Locate the cell with the specified text and output its (X, Y) center coordinate. 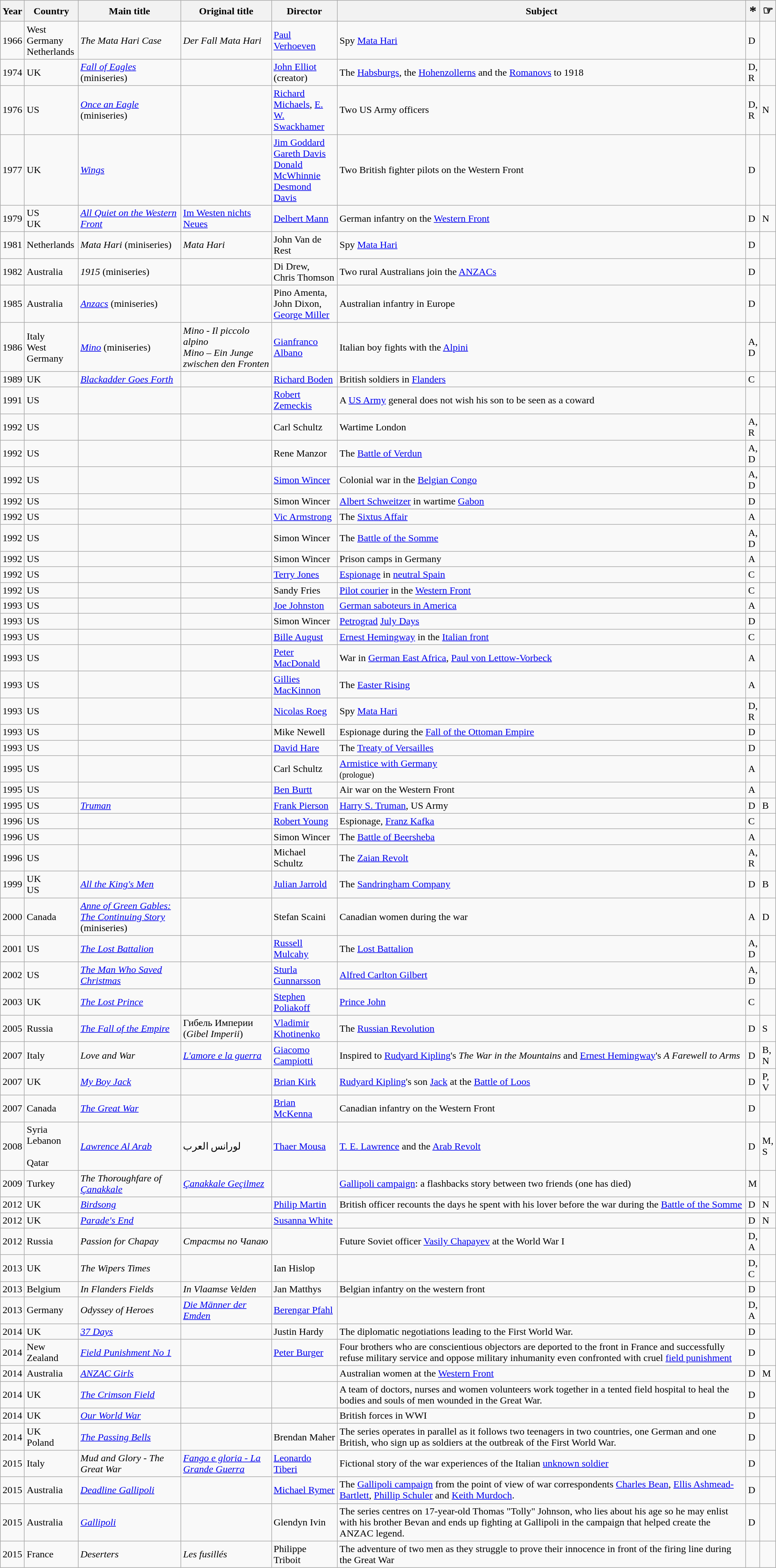
David Hare (305, 748)
The Battle of the Somme (541, 538)
Vladimir Khotinenko (305, 1028)
The Treaty of Versailles (541, 748)
Bille August (305, 637)
Leonardo Tiberi (305, 1464)
Im Westen nichts Neues (226, 218)
Pino Amenta,John Dixon,George Miller (305, 304)
* (753, 11)
Anne of Green Gables: The Continuing Story (miniseries) (129, 916)
Stephen Poliakoff (305, 1002)
British officer recounts the days he spent with his lover before the war during the Battle of the Somme (541, 1205)
The Zaian Revolt (541, 857)
Die Männer der Emden (226, 1310)
Richard Boden (305, 379)
Parade's End (129, 1220)
The Mata Hari Case (129, 40)
The Battle of Verdun (541, 453)
West GermanyNetherlands (52, 40)
1989 (12, 379)
Two British fighter pilots on the Western Front (541, 169)
Birdsong (129, 1205)
Inspired to Rudyard Kipling's The War in the Mountains and Ernest Hemingway's A Farewell to Arms (541, 1055)
Justin Hardy (305, 1332)
The adventure of two men as they struggle to prove their innocence in front of the firing line during the Great War (541, 1555)
Nicolas Roeg (305, 711)
Fictional story of the war experiences of the Italian unknown soldier (541, 1464)
The Habsburgs, the Hohenzollerns and the Romanovs to 1918 (541, 72)
Richard Michaels, E. W. Swackhamer (305, 110)
Lawrence Al Arab (129, 1146)
1991 (12, 400)
The Fall of the Empire (129, 1028)
Once an Eagle (miniseries) (129, 110)
Director (305, 11)
Di Drew,Chris Thomson (305, 272)
B, N (768, 1055)
Netherlands (52, 245)
Alfred Carlton Gilbert (541, 975)
1985 (12, 304)
2005 (12, 1028)
Love and War (129, 1055)
All the King's Men (129, 884)
2002 (12, 975)
2001 (12, 949)
Australian women at the Western Front (541, 1374)
2003 (12, 1002)
Air war on the Western Front (541, 790)
A US Army general does not wish his son to be seen as a coward (541, 400)
ItalyWest Germany (52, 347)
Philippe Triboit (305, 1555)
1966 (12, 40)
British forces in WWI (541, 1416)
Sturla Gunnarsson (305, 975)
A team of doctors, nurses and women volunteers work together in a tented field hospital to heal the bodies and souls of men wounded in the Great War. (541, 1395)
Mata Hari (miniseries) (129, 245)
My Boy Jack (129, 1082)
All Quiet on the Western Front (129, 218)
P, V (768, 1082)
Joe Johnston (305, 606)
Gianfranco Albano (305, 347)
The Thoroughfare of Çanakkale (129, 1184)
Two US Army officers (541, 110)
Brendan Maher (305, 1437)
Гибель Империи (Gibel Imperii) (226, 1028)
Susanna White (305, 1220)
In Flanders Fields (129, 1289)
Ben Burtt (305, 790)
Belgium (52, 1289)
Future Soviet officer Vasily Chapayev at the World War I (541, 1241)
The Easter Rising (541, 685)
Berengar Pfahl (305, 1310)
Brian Kirk (305, 1082)
Albert Schweitzer in wartime Gabon (541, 501)
Mino - Il piccolo alpinoMino – Ein Junge zwischen den Fronten (226, 347)
Robert Zemeckis (305, 400)
Robert Young (305, 821)
Espionage during the Fall of the Ottoman Empire (541, 732)
Mike Newell (305, 732)
☞ (768, 11)
Michael Schultz (305, 857)
The Russian Revolution (541, 1028)
Main title (129, 11)
Glendyn Ivin (305, 1522)
UKUS (52, 884)
Turkey (52, 1184)
Jan Matthys (305, 1289)
Rene Manzor (305, 453)
SyriaLebanonQatar (52, 1146)
1977 (12, 169)
Wings (129, 169)
Frank Pierson (305, 805)
Peter Burger (305, 1352)
Canadian women during the war (541, 916)
1986 (12, 347)
The Man Who Saved Christmas (129, 975)
Michael Rymer (305, 1490)
France (52, 1555)
USUK (52, 218)
Fango e gloria - La Grande Guerra (226, 1464)
1974 (12, 72)
L'amore e la guerra (226, 1055)
Our World War (129, 1416)
Ian Hislop (305, 1268)
Armistice with Germany(prologue) (541, 769)
Odyssey of Heroes (129, 1310)
German infantry on the Western Front (541, 218)
Страсты по Чапаю (226, 1241)
John Elliot (creator) (305, 72)
Canadian infantry on the Western Front (541, 1109)
Two rural Australians join the ANZACs (541, 272)
Peter MacDonald (305, 658)
Deadline Gallipoli (129, 1490)
Mata Hari (226, 245)
Mud and Glory - The Great War (129, 1464)
Anzacs (miniseries) (129, 304)
The Sixtus Affair (541, 517)
Rudyard Kipling's son Jack at the Battle of Loos (541, 1082)
Julian Jarrold (305, 884)
Giacomo Campiotti (305, 1055)
Thaer Mousa (305, 1146)
Deserters (129, 1555)
2008 (12, 1146)
Espionage, Franz Kafka (541, 821)
The Great War (129, 1109)
لورانس العرب (226, 1146)
Delbert Mann (305, 218)
Jim GoddardGareth DavisDonald McWhinnieDesmond Davis (305, 169)
Russell Mulcahy (305, 949)
In Vlaamse Velden (226, 1289)
Field Punishment No 1 (129, 1352)
Prison camps in Germany (541, 559)
Mino (miniseries) (129, 347)
1915 (miniseries) (129, 272)
Original title (226, 11)
The Sandringham Company (541, 884)
New Zealand (52, 1352)
Colonial war in the Belgian Congo (541, 480)
The Crimson Field (129, 1395)
Gallipoli campaign: a flashbacks story between two friends (one has died) (541, 1184)
Year (12, 11)
Les fusillés (226, 1555)
Paul Verhoeven (305, 40)
Country (52, 11)
The Wipers Times (129, 1268)
Espionage in neutral Spain (541, 574)
Gallipoli (129, 1522)
2000 (12, 916)
Philip Martin (305, 1205)
Ernest Hemingway in the Italian front (541, 637)
German saboteurs in America (541, 606)
Prince John (541, 1002)
Passion for Chapay (129, 1241)
Subject (541, 11)
37 Days (129, 1332)
1982 (12, 272)
Der Fall Mata Hari (226, 40)
1981 (12, 245)
M, S (768, 1146)
Sandy Fries (305, 590)
Pilot courier in the Western Front (541, 590)
War in German East Africa, Paul von Lettow-Vorbeck (541, 658)
Belgian infantry on the western front (541, 1289)
S (768, 1028)
Çanakkale Geçilmez (226, 1184)
Harry S. Truman, US Army (541, 805)
2009 (12, 1184)
T. E. Lawrence and the Arab Revolt (541, 1146)
Blackadder Goes Forth (129, 379)
D, C (753, 1268)
John Van de Rest (305, 245)
Italian boy fights with the Alpini (541, 347)
Petrograd July Days (541, 621)
Germany (52, 1310)
Stefan Scaini (305, 916)
The Gallipoli campaign from the point of view of war correspondents Charles Bean, Ellis Ashmead-Bartlett, Phillip Schuler and Keith Murdoch. (541, 1490)
Australian infantry in Europe (541, 304)
The diplomatic negotiations leading to the First World War. (541, 1332)
1979 (12, 218)
The Battle of Beersheba (541, 837)
Vic Armstrong (305, 517)
The Lost Prince (129, 1002)
UKPoland (52, 1437)
Terry Jones (305, 574)
Fall of Eagles (miniseries) (129, 72)
Truman (129, 805)
ANZAC Girls (129, 1374)
Brian McKenna (305, 1109)
The Passing Bells (129, 1437)
Gillies MacKinnon (305, 685)
1976 (12, 110)
Wartime London (541, 427)
British soldiers in Flanders (541, 379)
1999 (12, 884)
